Return the [X, Y] coordinate for the center point of the cell that contains the specified text.  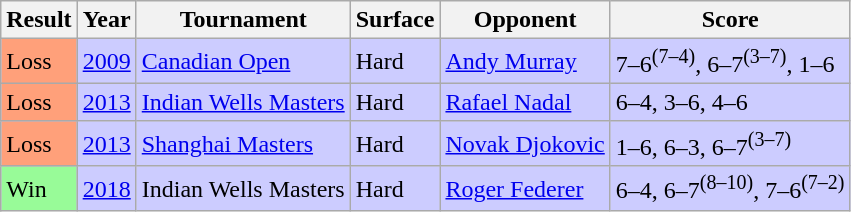
Shanghai Masters [243, 144]
Canadian Open [243, 62]
Result [39, 20]
6–4, 6–7(8–10), 7–6(7–2) [730, 188]
2018 [106, 188]
Andy Murray [525, 62]
Tournament [243, 20]
1–6, 6–3, 6–7(3–7) [730, 144]
2009 [106, 62]
Score [730, 20]
Roger Federer [525, 188]
Year [106, 20]
Novak Djokovic [525, 144]
Rafael Nadal [525, 102]
Surface [395, 20]
7–6(7–4), 6–7(3–7), 1–6 [730, 62]
6–4, 3–6, 4–6 [730, 102]
Win [39, 188]
Opponent [525, 20]
